Identify which cell holds the provided text, then report its (x, y) central coordinate. 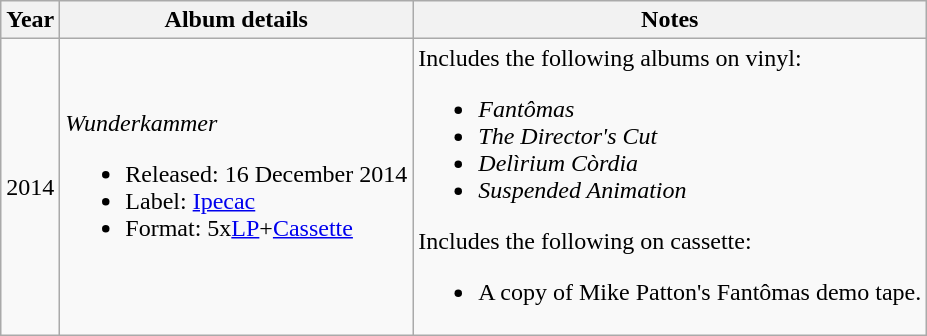
Album details (236, 20)
WunderkammerReleased: 16 December 2014Label: IpecacFormat: 5xLP+Cassette (236, 187)
Notes (670, 20)
2014 (30, 187)
Year (30, 20)
